Capture the cell that displays the provided text and extract its [X, Y] central coordinate. 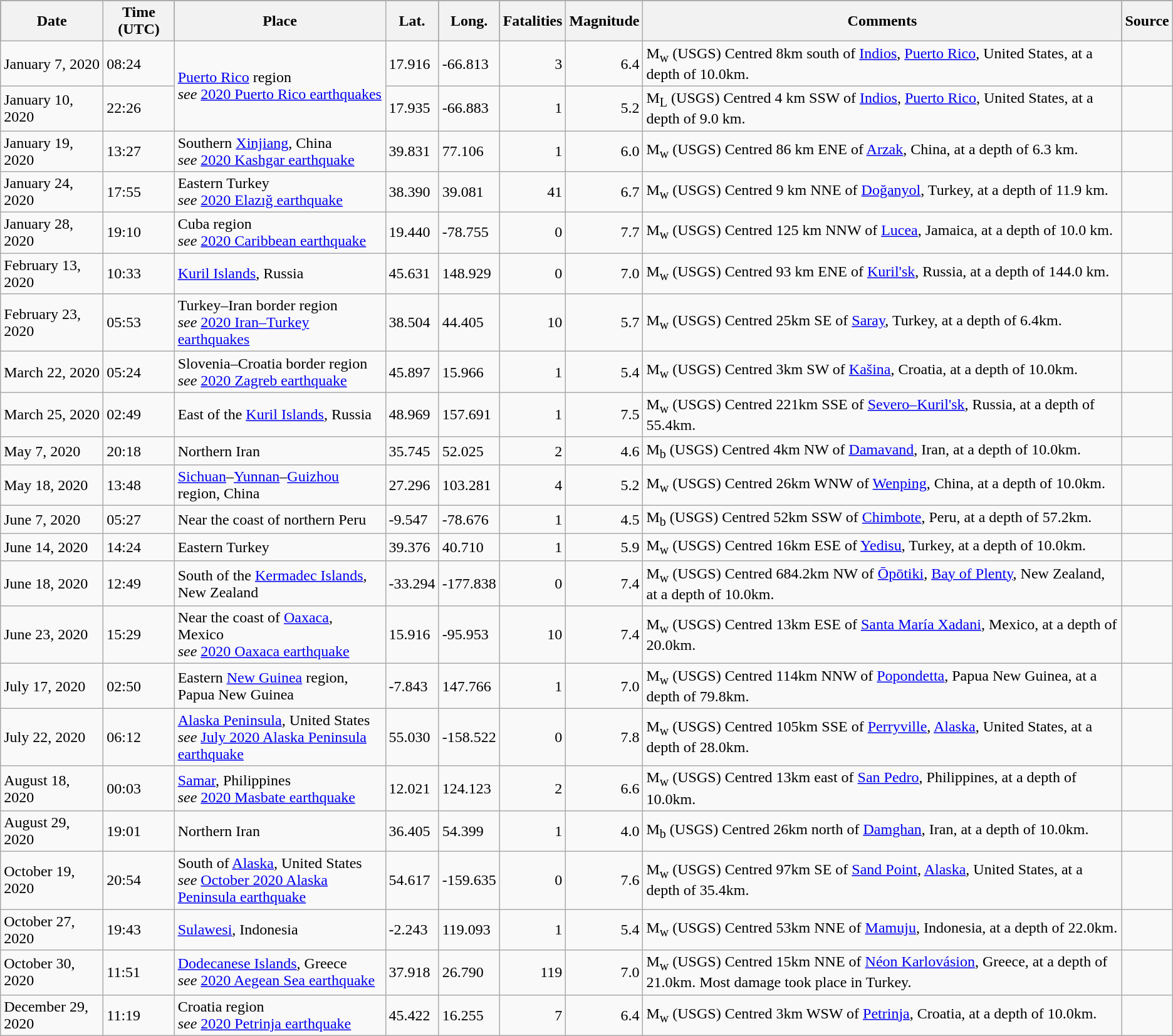
Comments [882, 21]
Mw (USGS) Centred 93 km ENE of Kuril'sk, Russia, at a depth of 144.0 km. [882, 273]
37.918 [412, 973]
Mw (USGS) Centred 3km SW of Kašina, Croatia, at a depth of 10.0km. [882, 372]
20:54 [139, 881]
22:26 [139, 108]
Mw (USGS) Centred 86 km ENE of Arzak, China, at a depth of 6.3 km. [882, 150]
12:49 [139, 583]
Mw (USGS) Centred 25km SE of Saray, Turkey, at a depth of 6.4km. [882, 323]
7.5 [604, 415]
4.0 [604, 831]
Source [1147, 21]
Mw (USGS) Centred 97km SE of Sand Point, Alaska, United States, at a depth of 35.4km. [882, 881]
Near the coast of Oaxaca, Mexico see 2020 Oaxaca earthquake [279, 635]
17.935 [412, 108]
00:03 [139, 788]
147.766 [469, 686]
March 22, 2020 [52, 372]
7 [533, 1015]
45.422 [412, 1015]
Time (UTC) [139, 21]
East of the Kuril Islands, Russia [279, 415]
02:50 [139, 686]
14:24 [139, 547]
Near the coast of northern Peru [279, 520]
55.030 [412, 737]
March 25, 2020 [52, 415]
Mb (USGS) Centred 52km SSW of Chimbote, Peru, at a depth of 57.2km. [882, 520]
October 19, 2020 [52, 881]
7.8 [604, 737]
05:27 [139, 520]
6.6 [604, 788]
11:51 [139, 973]
44.405 [469, 323]
19:01 [139, 831]
January 10, 2020 [52, 108]
January 19, 2020 [52, 150]
-177.838 [469, 583]
4.5 [604, 520]
20:18 [139, 451]
3 [533, 64]
4.6 [604, 451]
Kuril Islands, Russia [279, 273]
Mw (USGS) Centred 53km NNE of Mamuju, Indonesia, at a depth of 22.0km. [882, 930]
19:10 [139, 233]
January 24, 2020 [52, 192]
Mw (USGS) Centred 26km WNW of Wenping, China, at a depth of 10.0km. [882, 485]
45.631 [412, 273]
27.296 [412, 485]
Sichuan–Yunnan–Guizhou region, China [279, 485]
-33.294 [412, 583]
Mw (USGS) Centred 13km ESE of Santa María Xadani, Mexico, at a depth of 20.0km. [882, 635]
Eastern New Guinea region, Papua New Guinea [279, 686]
June 7, 2020 [52, 520]
12.021 [412, 788]
Lat. [412, 21]
39.831 [412, 150]
Eastern Turkey [279, 547]
Mw (USGS) Centred 15km NNE of Néon Karlovásion, Greece, at a depth of 21.0km. Most damage took place in Turkey. [882, 973]
26.790 [469, 973]
39.081 [469, 192]
5.7 [604, 323]
6.7 [604, 192]
June 23, 2020 [52, 635]
Mw (USGS) Centred 684.2km NW of Ōpōtiki, Bay of Plenty, New Zealand, at a depth of 10.0km. [882, 583]
Cuba region see 2020 Caribbean earthquake [279, 233]
October 30, 2020 [52, 973]
124.123 [469, 788]
Date [52, 21]
13:48 [139, 485]
16.255 [469, 1015]
Mw (USGS) Centred 3km WSW of Petrinja, Croatia, at a depth of 10.0km. [882, 1015]
Mw (USGS) Centred 105km SSE of Perryville, Alaska, United States, at a depth of 28.0km. [882, 737]
Mw (USGS) Centred 114km NNW of Popondetta, Papua New Guinea, at a depth of 79.8km. [882, 686]
Southern Xinjiang, China see 2020 Kashgar earthquake [279, 150]
August 29, 2020 [52, 831]
148.929 [469, 273]
7.6 [604, 881]
6.0 [604, 150]
-159.635 [469, 881]
South of the Kermadec Islands, New Zealand [279, 583]
7.7 [604, 233]
-2.243 [412, 930]
13:27 [139, 150]
38.504 [412, 323]
11:19 [139, 1015]
January 28, 2020 [52, 233]
Turkey–Iran border region see 2020 Iran–Turkey earthquakes [279, 323]
17:55 [139, 192]
-95.953 [469, 635]
Alaska Peninsula, United States see July 2020 Alaska Peninsula earthquake [279, 737]
Mw (USGS) Centred 8km south of Indios, Puerto Rico, United States, at a depth of 10.0km. [882, 64]
Samar, Philippines see 2020 Masbate earthquake [279, 788]
05:53 [139, 323]
4 [533, 485]
157.691 [469, 415]
Place [279, 21]
-9.547 [412, 520]
Mw (USGS) Centred 9 km NNE of Doğanyol, Turkey, at a depth of 11.9 km. [882, 192]
-7.843 [412, 686]
July 17, 2020 [52, 686]
15.916 [412, 635]
South of Alaska, United States see October 2020 Alaska Peninsula earthquake [279, 881]
ML (USGS) Centred 4 km SSW of Indios, Puerto Rico, United States, at a depth of 9.0 km. [882, 108]
February 23, 2020 [52, 323]
-66.883 [469, 108]
10:33 [139, 273]
103.281 [469, 485]
02:49 [139, 415]
39.376 [412, 547]
Croatia region see 2020 Petrinja earthquake [279, 1015]
15.966 [469, 372]
Long. [469, 21]
-158.522 [469, 737]
41 [533, 192]
45.897 [412, 372]
15:29 [139, 635]
17.916 [412, 64]
Dodecanese Islands, Greece see 2020 Aegean Sea earthquake [279, 973]
35.745 [412, 451]
52.025 [469, 451]
40.710 [469, 547]
Slovenia–Croatia border region see 2020 Zagreb earthquake [279, 372]
February 13, 2020 [52, 273]
June 14, 2020 [52, 547]
119 [533, 973]
Eastern Turkey see 2020 Elazığ earthquake [279, 192]
Magnitude [604, 21]
-78.676 [469, 520]
38.390 [412, 192]
August 18, 2020 [52, 788]
77.106 [469, 150]
48.969 [412, 415]
January 7, 2020 [52, 64]
119.093 [469, 930]
October 27, 2020 [52, 930]
36.405 [412, 831]
-66.813 [469, 64]
Mw (USGS) Centred 13km east of San Pedro, Philippines, at a depth of 10.0km. [882, 788]
54.617 [412, 881]
5.9 [604, 547]
Mb (USGS) Centred 26km north of Damghan, Iran, at a depth of 10.0km. [882, 831]
08:24 [139, 64]
54.399 [469, 831]
May 7, 2020 [52, 451]
December 29, 2020 [52, 1015]
Mw (USGS) Centred 221km SSE of Severo–Kuril'sk, Russia, at a depth of 55.4km. [882, 415]
May 18, 2020 [52, 485]
Mb (USGS) Centred 4km NW of Damavand, Iran, at a depth of 10.0km. [882, 451]
-78.755 [469, 233]
Mw (USGS) Centred 125 km NNW of Lucea, Jamaica, at a depth of 10.0 km. [882, 233]
June 18, 2020 [52, 583]
Mw (USGS) Centred 16km ESE of Yedisu, Turkey, at a depth of 10.0km. [882, 547]
19:43 [139, 930]
05:24 [139, 372]
Sulawesi, Indonesia [279, 930]
Puerto Rico region see 2020 Puerto Rico earthquakes [279, 86]
06:12 [139, 737]
19.440 [412, 233]
Fatalities [533, 21]
July 22, 2020 [52, 737]
